For the text-containing cell, return its midpoint in (x, y) coordinate format. 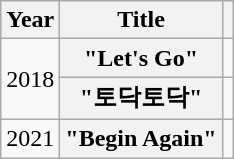
"Let's Go" (141, 58)
2018 (30, 80)
Year (30, 20)
"토닥토닥" (141, 98)
Title (141, 20)
2021 (30, 138)
"Begin Again" (141, 138)
